Determine the [X, Y] coordinate at the center of the cell enclosing the given text.  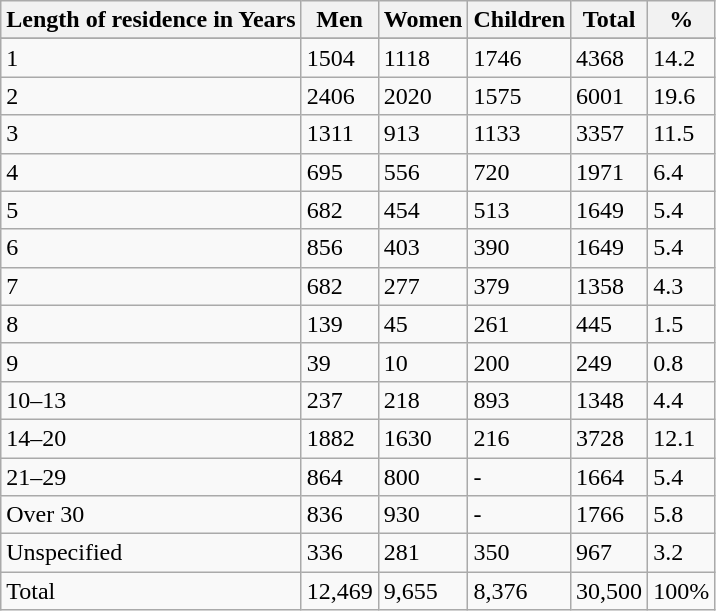
0.8 [682, 362]
249 [610, 362]
1664 [610, 477]
913 [423, 134]
100% [682, 591]
454 [423, 210]
216 [520, 438]
4.3 [682, 286]
1746 [520, 58]
19.6 [682, 96]
10–13 [151, 400]
8 [151, 324]
5.8 [682, 515]
Children [520, 20]
30,500 [610, 591]
139 [340, 324]
2 [151, 96]
856 [340, 248]
1766 [610, 515]
3.2 [682, 553]
Length of residence in Years [151, 20]
445 [610, 324]
Over 30 [151, 515]
1575 [520, 96]
21–29 [151, 477]
Women [423, 20]
7 [151, 286]
1348 [610, 400]
Unspecified [151, 553]
1971 [610, 172]
1118 [423, 58]
403 [423, 248]
% [682, 20]
1630 [423, 438]
350 [520, 553]
14–20 [151, 438]
6001 [610, 96]
Men [340, 20]
261 [520, 324]
4.4 [682, 400]
12.1 [682, 438]
9 [151, 362]
218 [423, 400]
336 [340, 553]
4 [151, 172]
1133 [520, 134]
695 [340, 172]
277 [423, 286]
893 [520, 400]
720 [520, 172]
39 [340, 362]
390 [520, 248]
8,376 [520, 591]
1311 [340, 134]
2020 [423, 96]
1358 [610, 286]
4368 [610, 58]
1882 [340, 438]
513 [520, 210]
6.4 [682, 172]
9,655 [423, 591]
930 [423, 515]
2406 [340, 96]
3357 [610, 134]
379 [520, 286]
3728 [610, 438]
1504 [340, 58]
11.5 [682, 134]
1.5 [682, 324]
556 [423, 172]
864 [340, 477]
3 [151, 134]
6 [151, 248]
967 [610, 553]
14.2 [682, 58]
10 [423, 362]
800 [423, 477]
200 [520, 362]
5 [151, 210]
281 [423, 553]
12,469 [340, 591]
1 [151, 58]
45 [423, 324]
237 [340, 400]
836 [340, 515]
